Provide the (x, y) coordinate of the cell's center where the given text is located.  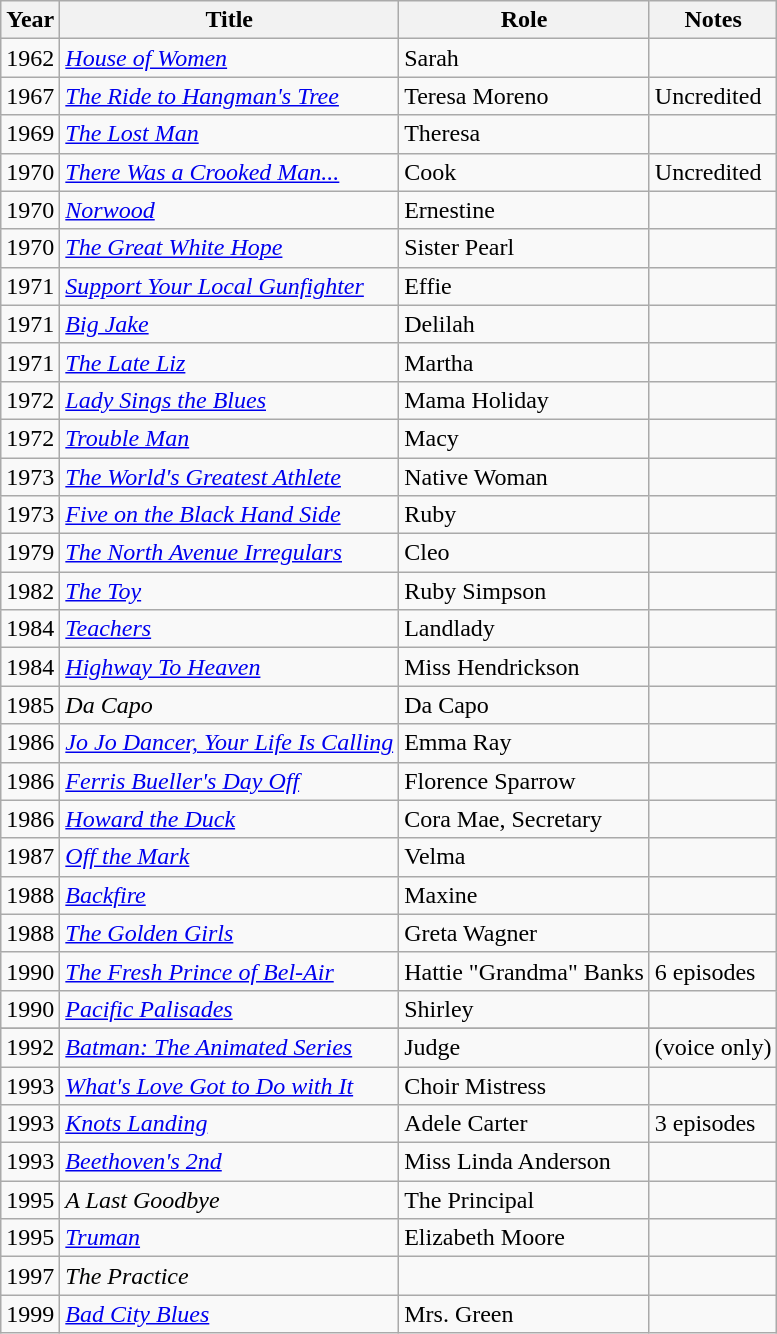
What's Love Got to Do with It (230, 1085)
1967 (30, 96)
Bad City Blues (230, 1314)
Norwood (230, 210)
Shirley (524, 1009)
Mama Holiday (524, 400)
Macy (524, 438)
There Was a Crooked Man... (230, 172)
Emma Ray (524, 743)
(voice only) (713, 1047)
Teachers (230, 629)
Velma (524, 857)
Title (230, 20)
Florence Sparrow (524, 781)
The Practice (230, 1276)
Theresa (524, 134)
Knots Landing (230, 1124)
Native Woman (524, 477)
Hattie "Grandma" Banks (524, 971)
Cook (524, 172)
Effie (524, 286)
6 episodes (713, 971)
Truman (230, 1238)
Sister Pearl (524, 248)
The World's Greatest Athlete (230, 477)
Support Your Local Gunfighter (230, 286)
The Late Liz (230, 362)
Backfire (230, 895)
The Great White Hope (230, 248)
Ferris Bueller's Day Off (230, 781)
The Golden Girls (230, 933)
The North Avenue Irregulars (230, 553)
House of Women (230, 58)
Choir Mistress (524, 1085)
1985 (30, 705)
Martha (524, 362)
The Fresh Prince of Bel-Air (230, 971)
Sarah (524, 58)
Judge (524, 1047)
1987 (30, 857)
The Ride to Hangman's Tree (230, 96)
1999 (30, 1314)
The Principal (524, 1200)
Five on the Black Hand Side (230, 515)
Beethoven's 2nd (230, 1162)
Pacific Palisades (230, 1009)
1997 (30, 1276)
Ernestine (524, 210)
Miss Linda Anderson (524, 1162)
Miss Hendrickson (524, 667)
Highway To Heaven (230, 667)
Teresa Moreno (524, 96)
1992 (30, 1047)
Greta Wagner (524, 933)
1962 (30, 58)
Batman: The Animated Series (230, 1047)
Howard the Duck (230, 819)
Delilah (524, 324)
Trouble Man (230, 438)
Lady Sings the Blues (230, 400)
The Lost Man (230, 134)
Adele Carter (524, 1124)
Ruby (524, 515)
Big Jake (230, 324)
3 episodes (713, 1124)
Notes (713, 20)
1969 (30, 134)
Role (524, 20)
Jo Jo Dancer, Your Life Is Calling (230, 743)
Landlady (524, 629)
Elizabeth Moore (524, 1238)
Cleo (524, 553)
Year (30, 20)
The Toy (230, 591)
Off the Mark (230, 857)
Ruby Simpson (524, 591)
A Last Goodbye (230, 1200)
1979 (30, 553)
Cora Mae, Secretary (524, 819)
Maxine (524, 895)
Mrs. Green (524, 1314)
1982 (30, 591)
